Locate the cell with the specified text and output its [x, y] center coordinate. 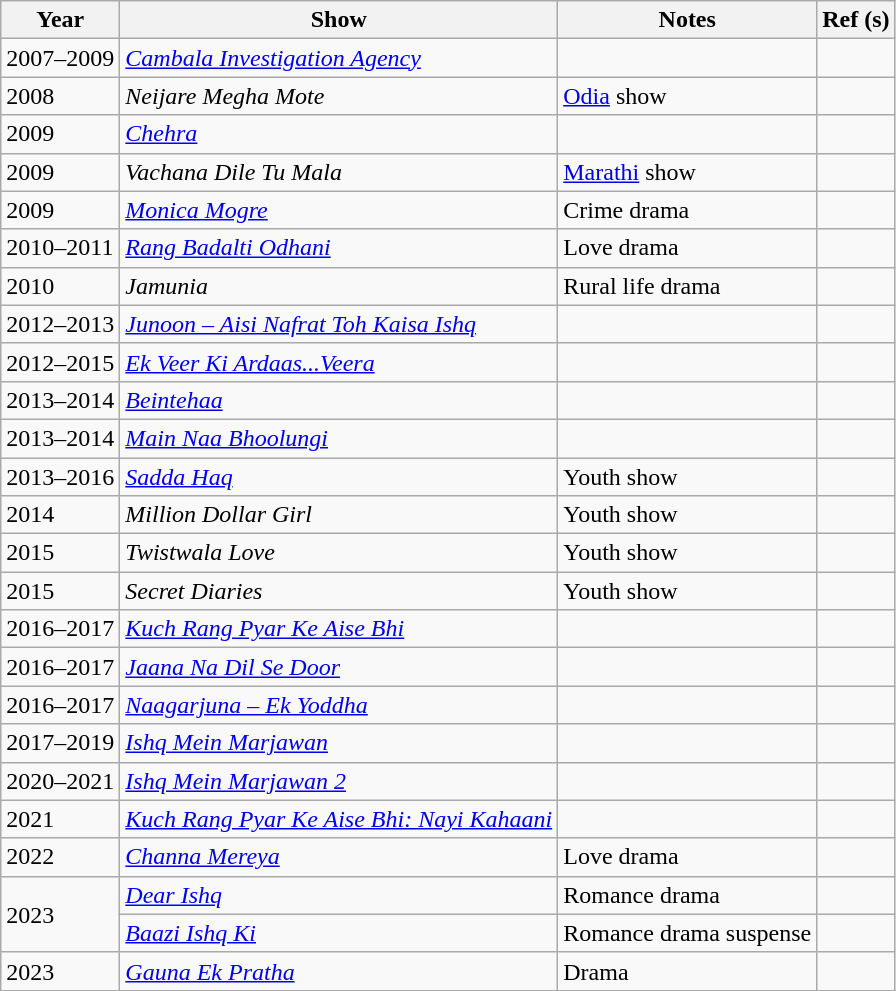
2020–2021 [60, 781]
Ishq Mein Marjawan 2 [339, 781]
Vachana Dile Tu Mala [339, 172]
2010 [60, 286]
Neijare Megha Mote [339, 96]
Odia show [688, 96]
Drama [688, 971]
Kuch Rang Pyar Ke Aise Bhi [339, 629]
Crime drama [688, 210]
Baazi Ishq Ki [339, 933]
2012–2013 [60, 324]
Twistwala Love [339, 553]
Main Naa Bhoolungi [339, 438]
Monica Mogre [339, 210]
Kuch Rang Pyar Ke Aise Bhi: Nayi Kahaani [339, 819]
2017–2019 [60, 743]
2012–2015 [60, 362]
Year [60, 20]
Dear Ishq [339, 895]
Ek Veer Ki Ardaas...Veera [339, 362]
Secret Diaries [339, 591]
Sadda Haq [339, 477]
2022 [60, 857]
2014 [60, 515]
Show [339, 20]
Ref (s) [856, 20]
Marathi show [688, 172]
Jamunia [339, 286]
2007–2009 [60, 58]
Channa Mereya [339, 857]
2021 [60, 819]
2008 [60, 96]
Naagarjuna – Ek Yoddha [339, 705]
Gauna Ek Pratha [339, 971]
Beintehaa [339, 400]
Ishq Mein Marjawan [339, 743]
Notes [688, 20]
2013–2016 [60, 477]
Rural life drama [688, 286]
Rang Badalti Odhani [339, 248]
Romance drama [688, 895]
Junoon – Aisi Nafrat Toh Kaisa Ishq [339, 324]
Cambala Investigation Agency [339, 58]
Romance drama suspense [688, 933]
2010–2011 [60, 248]
Million Dollar Girl [339, 515]
Jaana Na Dil Se Door [339, 667]
Chehra [339, 134]
